Extract the [X, Y] coordinate from the center of the cell holding the provided text.  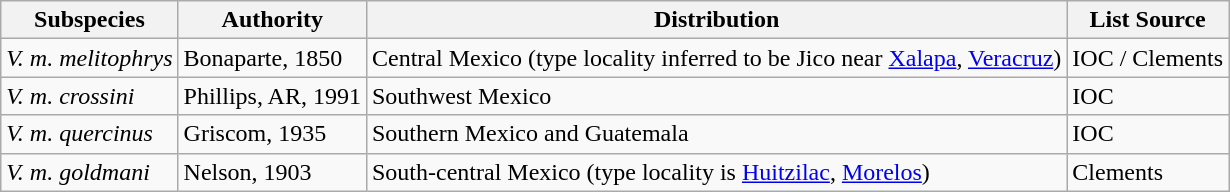
Authority [272, 20]
Nelson, 1903 [272, 172]
Southwest Mexico [716, 96]
South-central Mexico (type locality is Huitzilac, Morelos) [716, 172]
V. m. melitophrys [90, 58]
Bonaparte, 1850 [272, 58]
List Source [1148, 20]
V. m. crossini [90, 96]
IOC / Clements [1148, 58]
Subspecies [90, 20]
Clements [1148, 172]
Distribution [716, 20]
V. m. goldmani [90, 172]
Southern Mexico and Guatemala [716, 134]
V. m. quercinus [90, 134]
Phillips, AR, 1991 [272, 96]
Griscom, 1935 [272, 134]
Central Mexico (type locality inferred to be Jico near Xalapa, Veracruz) [716, 58]
